Find where the given text appears and provide that cell's center as (X, Y) coordinate. 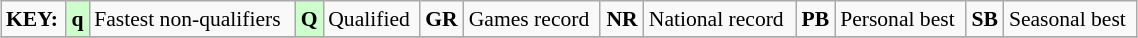
PB (816, 19)
Fastest non-qualifiers (192, 19)
National record (720, 19)
Games record (532, 19)
Personal best (900, 19)
GR (442, 19)
Qualified (371, 19)
Q (309, 19)
q (78, 19)
KEY: (34, 19)
SB (985, 19)
Seasonal best (1070, 19)
NR (622, 19)
